From the cell containing the given text, extract its center point as (X, Y) coordinate. 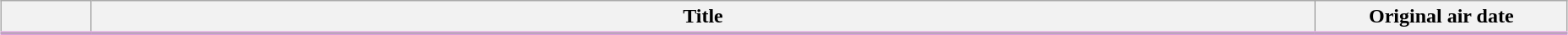
Original air date (1441, 17)
Title (703, 17)
